Extract the [X, Y] coordinate from the center of the cell holding the provided text.  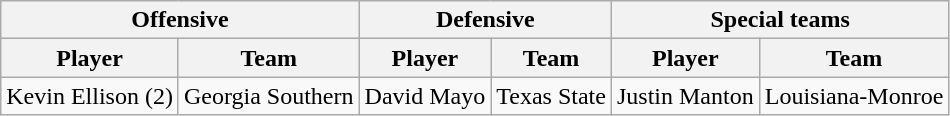
Louisiana-Monroe [854, 96]
Justin Manton [685, 96]
David Mayo [425, 96]
Offensive [180, 20]
Special teams [780, 20]
Defensive [485, 20]
Georgia Southern [268, 96]
Kevin Ellison (2) [90, 96]
Texas State [552, 96]
